Pinpoint the cell where the given text exists, returning its (x, y) midpoint coordinate. 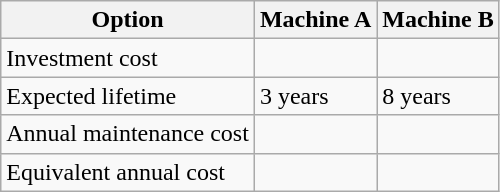
3 years (315, 96)
Machine B (438, 20)
8 years (438, 96)
Machine A (315, 20)
Equivalent annual cost (128, 172)
Expected lifetime (128, 96)
Investment cost (128, 58)
Annual maintenance cost (128, 134)
Option (128, 20)
